Locate the cell with the specified text and output its [X, Y] center coordinate. 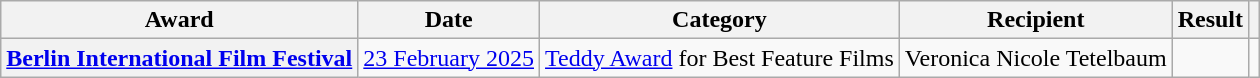
Berlin International Film Festival [180, 58]
23 February 2025 [449, 58]
Teddy Award for Best Feature Films [720, 58]
Veronica Nicole Tetelbaum [1036, 58]
Date [449, 20]
Award [180, 20]
Recipient [1036, 20]
Category [720, 20]
Result [1210, 20]
